Find where the given text appears and provide that cell's center as (x, y) coordinate. 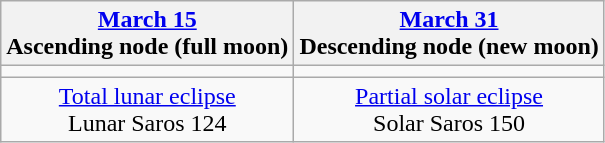
March 31Descending node (new moon) (449, 34)
Partial solar eclipseSolar Saros 150 (449, 110)
March 15Ascending node (full moon) (148, 34)
Total lunar eclipseLunar Saros 124 (148, 110)
